Return the (x, y) coordinate for the center point of the cell that contains the specified text.  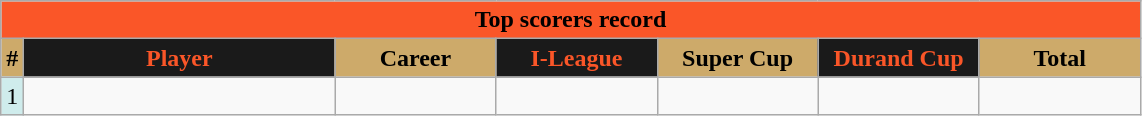
Total (1060, 58)
Top scorers record (570, 20)
Player (180, 58)
I-League (576, 58)
Career (416, 58)
Durand Cup (898, 58)
Super Cup (738, 58)
# (12, 58)
1 (12, 96)
